Determine the [x, y] coordinate at the center of the cell enclosing the given text.  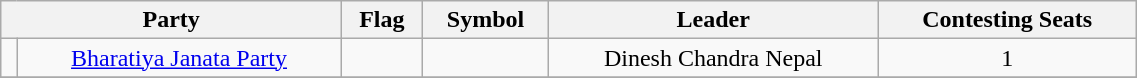
Dinesh Chandra Nepal [714, 58]
Bharatiya Janata Party [180, 58]
Contesting Seats [1008, 20]
Flag [382, 20]
Party [172, 20]
1 [1008, 58]
Symbol [486, 20]
Leader [714, 20]
